Provide the (X, Y) coordinate of the cell's center where the given text is located.  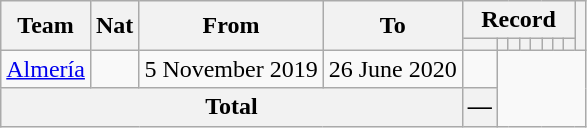
Team (46, 26)
Total (232, 107)
Almería (46, 69)
5 November 2019 (231, 69)
From (231, 26)
To (392, 26)
Record (518, 20)
— (480, 107)
26 June 2020 (392, 69)
Nat (114, 26)
